Locate the cell with the specified text and output its [x, y] center coordinate. 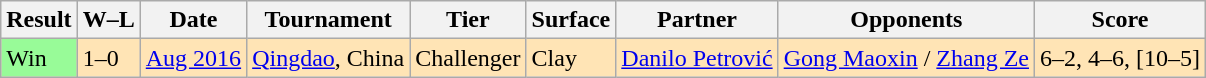
Surface [571, 20]
Danilo Petrović [697, 58]
Challenger [468, 58]
Qingdao, China [328, 58]
Result [39, 20]
Aug 2016 [193, 58]
Partner [697, 20]
Date [193, 20]
Gong Maoxin / Zhang Ze [906, 58]
Tournament [328, 20]
Win [39, 58]
Score [1120, 20]
6–2, 4–6, [10–5] [1120, 58]
Opponents [906, 20]
Clay [571, 58]
Tier [468, 20]
W–L [108, 20]
1–0 [108, 58]
